Return the (X, Y) coordinate for the center point of the cell that contains the specified text.  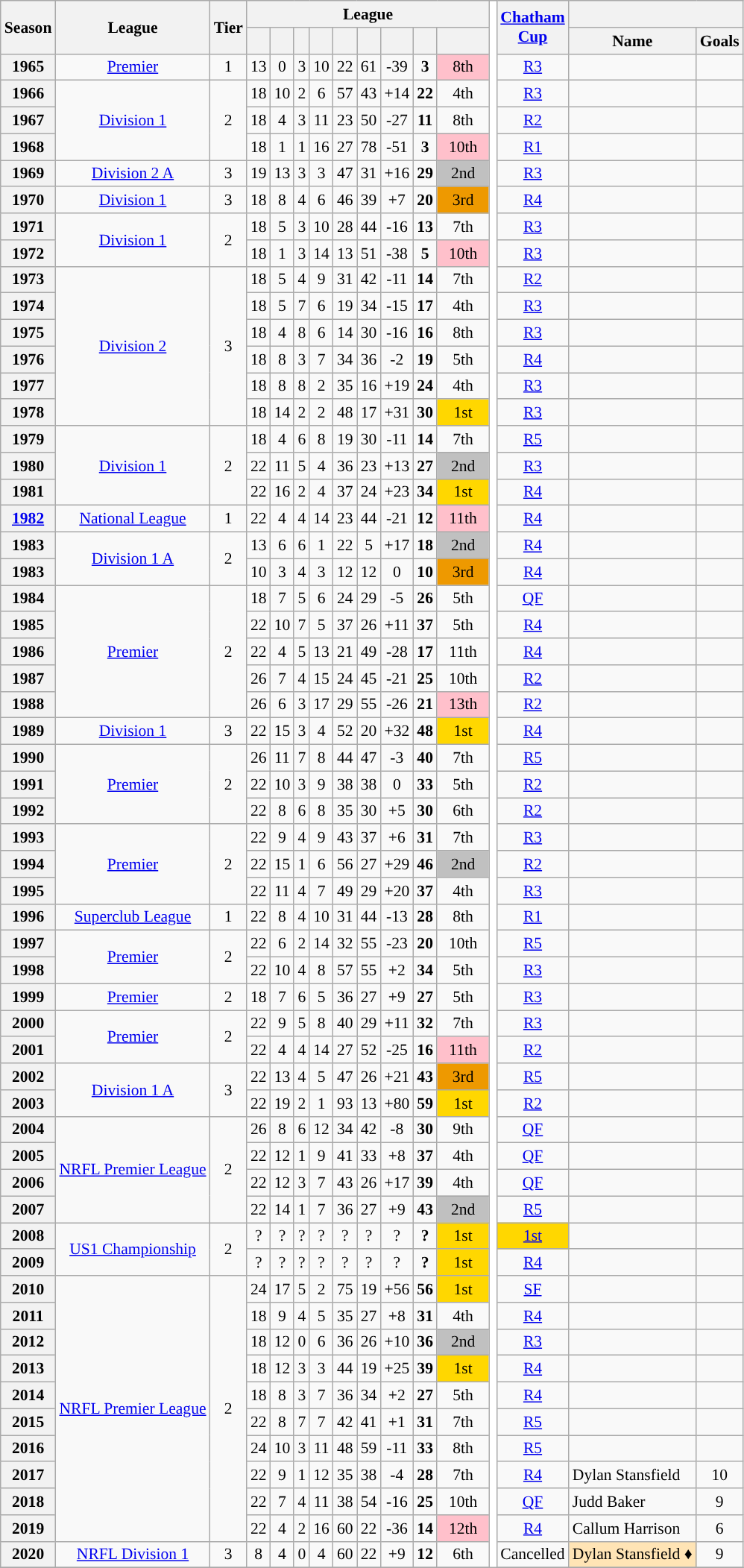
61 (369, 67)
45 (369, 678)
-26 (397, 705)
1997 (28, 944)
1977 (28, 386)
2013 (28, 1369)
-39 (397, 67)
12th (463, 1528)
1990 (28, 758)
Superclub League (133, 917)
2011 (28, 1316)
93 (345, 1103)
Dylan Stansfield (632, 1476)
1991 (28, 784)
13th (463, 705)
1968 (28, 147)
2001 (28, 1051)
1999 (28, 997)
-23 (397, 944)
Judd Baker (632, 1502)
+16 (397, 174)
54 (369, 1502)
-28 (397, 652)
1995 (28, 891)
+13 (397, 466)
2007 (28, 1209)
-8 (397, 1130)
+23 (397, 492)
1966 (28, 94)
2006 (28, 1183)
1992 (28, 811)
1973 (28, 280)
+80 (397, 1103)
National League (133, 519)
-51 (397, 147)
78 (369, 147)
1994 (28, 864)
1978 (28, 413)
1965 (28, 67)
2005 (28, 1156)
-4 (397, 1476)
2000 (28, 1024)
50 (369, 121)
1996 (28, 917)
1976 (28, 359)
+25 (397, 1369)
-15 (397, 306)
1974 (28, 306)
+14 (397, 94)
51 (369, 254)
Cancelled (532, 1555)
+10 (397, 1342)
+21 (397, 1077)
1967 (28, 121)
Season (28, 27)
2010 (28, 1289)
2004 (28, 1130)
SF (532, 1289)
1989 (28, 731)
2014 (28, 1396)
2012 (28, 1342)
2003 (28, 1103)
1993 (28, 838)
Callum Harrison (632, 1528)
+29 (397, 864)
1982 (28, 519)
1998 (28, 971)
Goals (720, 41)
+20 (397, 891)
Dylan Stansfield ♦ (632, 1555)
1988 (28, 705)
2019 (28, 1528)
1979 (28, 439)
75 (345, 1289)
-2 (397, 359)
2009 (28, 1263)
+32 (397, 731)
US1 Championship (133, 1250)
1971 (28, 227)
Division 2 (133, 346)
2017 (28, 1476)
2015 (28, 1422)
Name (632, 41)
-27 (397, 121)
-3 (397, 758)
+56 (397, 1289)
Tier (228, 27)
1984 (28, 599)
1972 (28, 254)
ChathamCup (532, 27)
2016 (28, 1449)
1980 (28, 466)
NRFL Division 1 (133, 1555)
+31 (397, 413)
-25 (397, 1051)
1986 (28, 652)
1975 (28, 333)
1987 (28, 678)
-13 (397, 917)
-38 (397, 254)
+1 (397, 1422)
-5 (397, 599)
+5 (397, 811)
1985 (28, 626)
1981 (28, 492)
1970 (28, 201)
1969 (28, 174)
+6 (397, 838)
2008 (28, 1236)
9th (463, 1130)
2018 (28, 1502)
Division 2 A (133, 174)
-36 (397, 1528)
+19 (397, 386)
2020 (28, 1555)
+7 (397, 201)
2002 (28, 1077)
